Pinpoint the cell where the given text exists, returning its [x, y] midpoint coordinate. 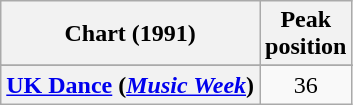
Peakposition [306, 34]
UK Dance (Music Week) [130, 85]
36 [306, 85]
Chart (1991) [130, 34]
